Identify which cell holds the provided text, then report its (X, Y) central coordinate. 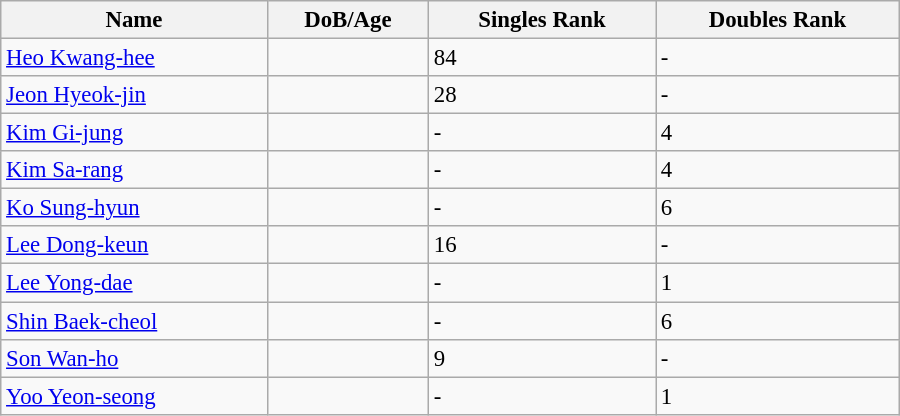
Ko Sung-hyun (134, 208)
28 (542, 95)
Shin Baek-cheol (134, 321)
9 (542, 358)
DoB/Age (348, 20)
Lee Yong-dae (134, 283)
Yoo Yeon-seong (134, 396)
Doubles Rank (778, 20)
84 (542, 58)
Son Wan-ho (134, 358)
Kim Sa-rang (134, 170)
Lee Dong-keun (134, 245)
Singles Rank (542, 20)
Kim Gi-jung (134, 133)
16 (542, 245)
Name (134, 20)
Jeon Hyeok-jin (134, 95)
Heo Kwang-hee (134, 58)
